Identify which cell holds the provided text, then report its [X, Y] central coordinate. 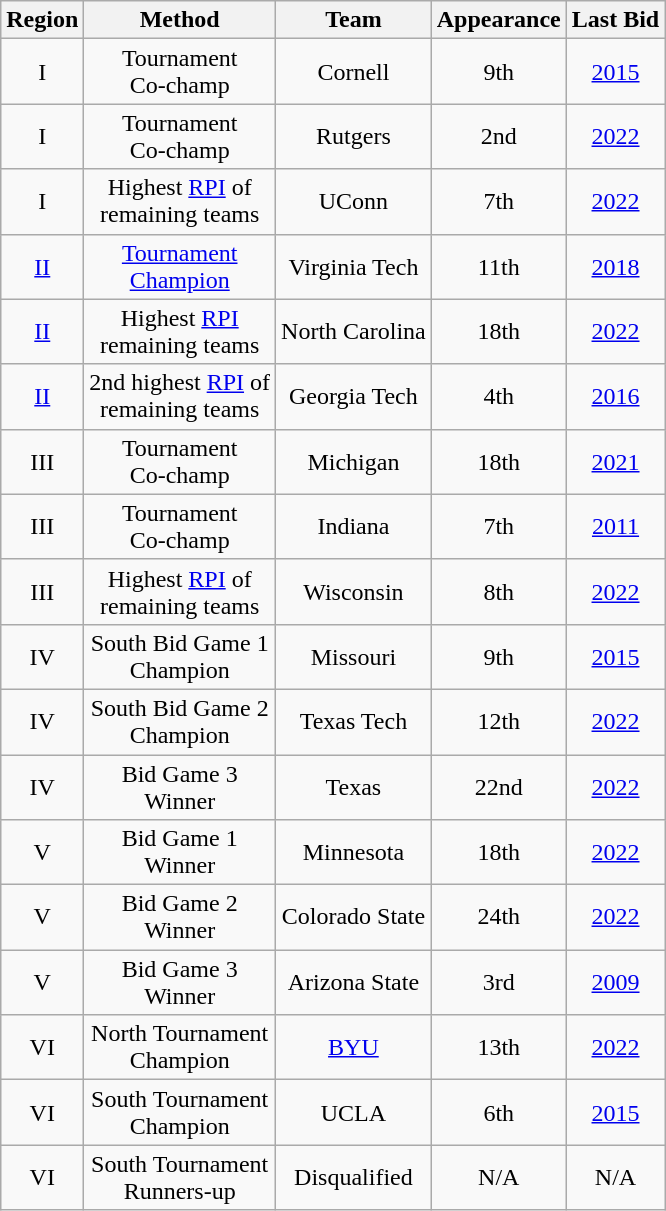
Wisconsin [354, 592]
Texas [354, 786]
2nd highest RPI of remaining teams [180, 396]
Bid Game 1Winner [180, 852]
Appearance [498, 20]
Bid Game 2Winner [180, 918]
South Bid Game 1Champion [180, 656]
2018 [615, 266]
2nd [498, 136]
Highest RPIremaining teams [180, 332]
Region [42, 20]
Georgia Tech [354, 396]
24th [498, 918]
22nd [498, 786]
Cornell [354, 72]
Arizona State [354, 982]
11th [498, 266]
North Carolina [354, 332]
Texas Tech [354, 722]
UConn [354, 202]
North TournamentChampion [180, 1048]
Colorado State [354, 918]
Missouri [354, 656]
Method [180, 20]
Minnesota [354, 852]
TournamentChampion [180, 266]
South TournamentChampion [180, 1112]
Disqualified [354, 1178]
2021 [615, 462]
2011 [615, 526]
12th [498, 722]
13th [498, 1048]
Rutgers [354, 136]
Michigan [354, 462]
UCLA [354, 1112]
8th [498, 592]
Team [354, 20]
2009 [615, 982]
Indiana [354, 526]
South Bid Game 2Champion [180, 722]
Virginia Tech [354, 266]
6th [498, 1112]
BYU [354, 1048]
4th [498, 396]
2016 [615, 396]
3rd [498, 982]
Last Bid [615, 20]
South TournamentRunners-up [180, 1178]
